Scan for the cell matching the given text and deliver its [X, Y] coordinate at center. 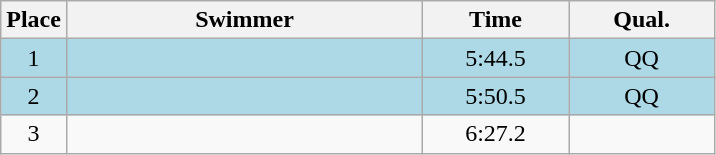
Swimmer [244, 20]
Time [496, 20]
1 [34, 58]
Place [34, 20]
2 [34, 96]
5:44.5 [496, 58]
Qual. [642, 20]
6:27.2 [496, 134]
3 [34, 134]
5:50.5 [496, 96]
